Return (x, y) of the center of cell containing provided text 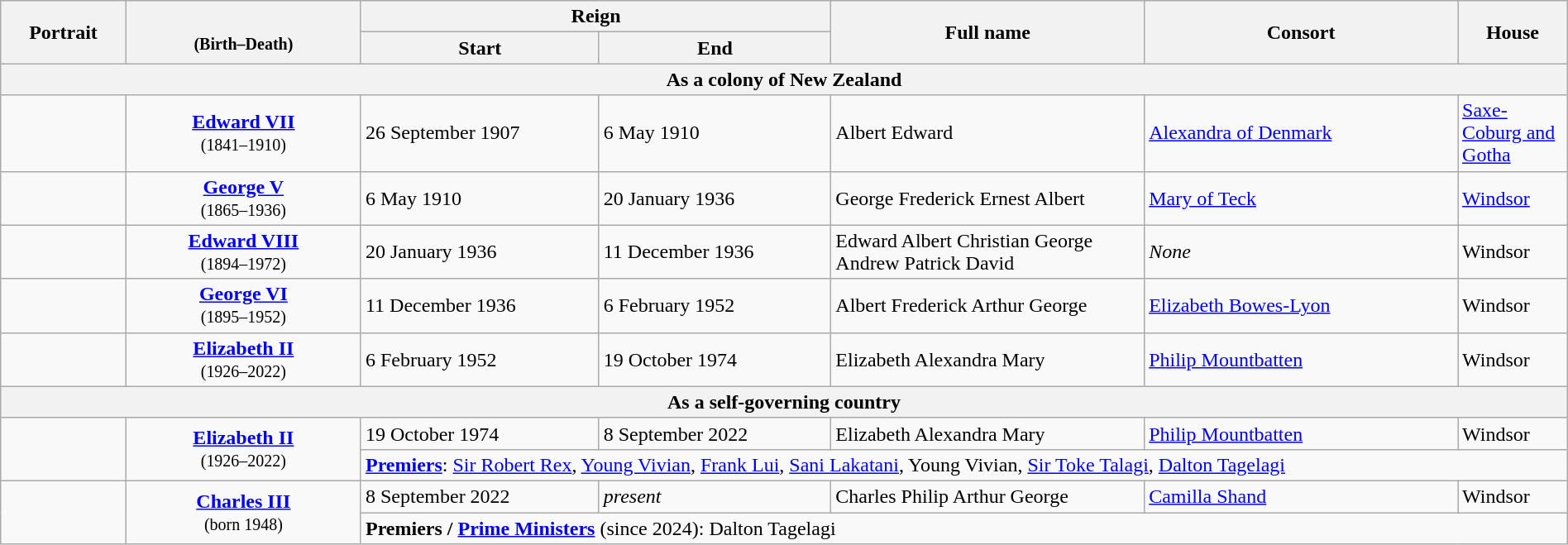
George VI(1895–1952) (243, 306)
Saxe-Coburg and Gotha (1513, 133)
Edward VII(1841–1910) (243, 133)
George V(1865–1936) (243, 198)
As a colony of New Zealand (784, 79)
Camilla Shand (1302, 496)
Charles III(born 1948) (243, 512)
Alexandra of Denmark (1302, 133)
Edward VIII(1894–1972) (243, 251)
Reign (595, 17)
Edward Albert Christian George Andrew Patrick David (987, 251)
present (715, 496)
26 September 1907 (480, 133)
Premiers / Prime Ministers (since 2024): Dalton Tagelagi (964, 528)
None (1302, 251)
As a self-governing country (784, 402)
Premiers: Sir Robert Rex, Young Vivian, Frank Lui, Sani Lakatani, Young Vivian, Sir Toke Talagi, Dalton Tagelagi (964, 465)
Start (480, 48)
Elizabeth Bowes-Lyon (1302, 306)
End (715, 48)
Albert Frederick Arthur George (987, 306)
Mary of Teck (1302, 198)
(Birth–Death) (243, 32)
House (1513, 32)
Consort (1302, 32)
Charles Philip Arthur George (987, 496)
Albert Edward (987, 133)
George Frederick Ernest Albert (987, 198)
Full name (987, 32)
Portrait (64, 32)
